Output the (X, Y) coordinate of the center of the cell containing the given text.  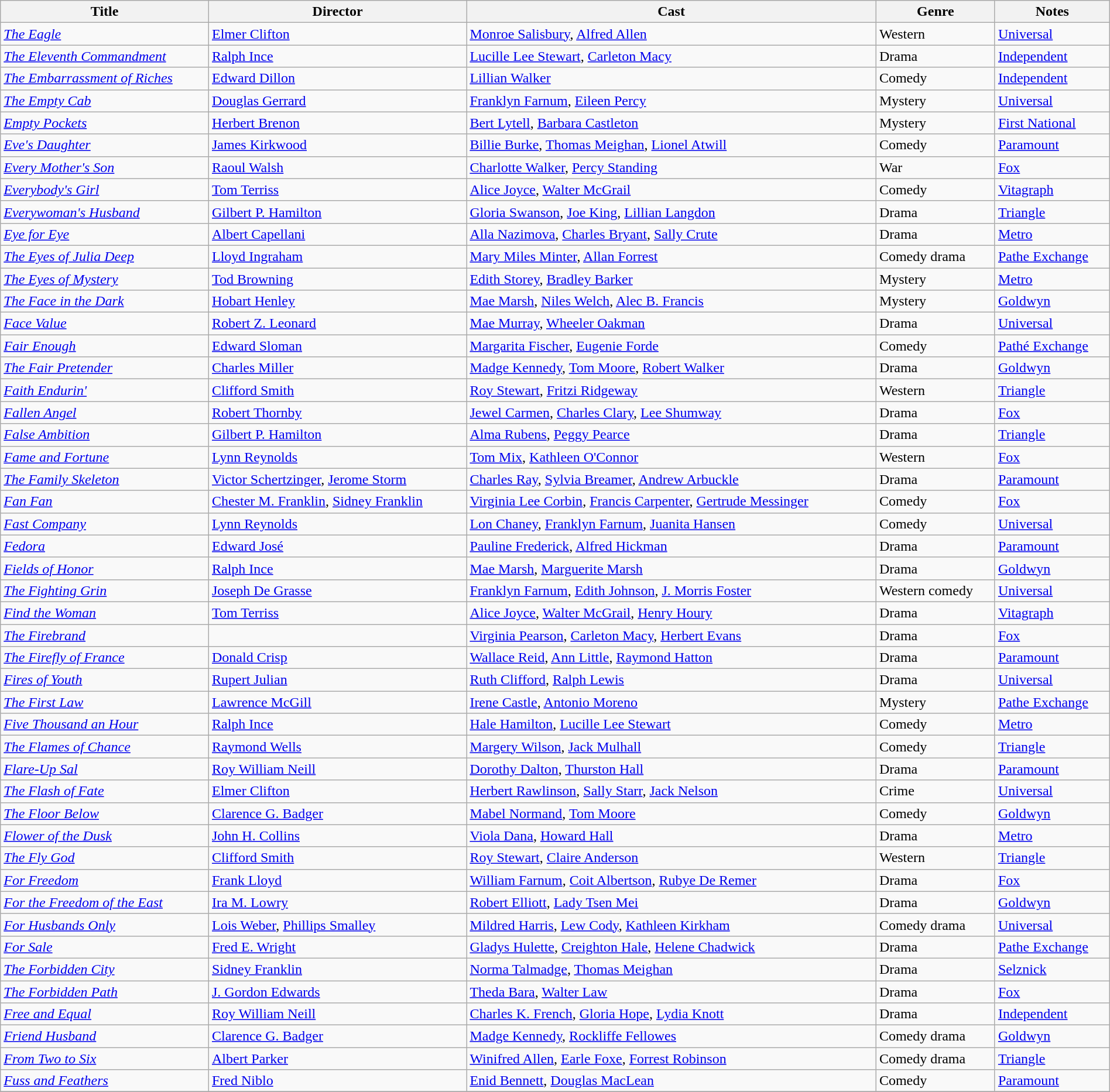
Irene Castle, Antonio Moreno (672, 702)
Franklyn Farnum, Eileen Percy (672, 101)
Fred E. Wright (337, 947)
Fallen Angel (105, 413)
Eye for Eye (105, 234)
Empty Pockets (105, 123)
Western comedy (936, 590)
Gladys Hulette, Creighton Hale, Helene Chadwick (672, 947)
Tom Mix, Kathleen O'Connor (672, 457)
Fast Company (105, 524)
Billie Burke, Thomas Meighan, Lionel Atwill (672, 145)
Friend Husband (105, 1036)
Fields of Honor (105, 568)
Hale Hamilton, Lucille Lee Stewart (672, 724)
Virginia Pearson, Carleton Macy, Herbert Evans (672, 635)
Douglas Gerrard (337, 101)
Ira M. Lowry (337, 902)
Alice Joyce, Walter McGrail, Henry Houry (672, 613)
From Two to Six (105, 1059)
Viola Dana, Howard Hall (672, 836)
Donald Crisp (337, 658)
Edward José (337, 546)
Fred Niblo (337, 1081)
For Sale (105, 947)
Winifred Allen, Earle Foxe, Forrest Robinson (672, 1059)
Lon Chaney, Franklyn Farnum, Juanita Hansen (672, 524)
The Face in the Dark (105, 301)
Fan Fan (105, 502)
The Embarrassment of Riches (105, 78)
Edward Sloman (337, 346)
The Forbidden Path (105, 992)
The Empty Cab (105, 101)
Sidney Franklin (337, 969)
Lucille Lee Stewart, Carleton Macy (672, 56)
Monroe Salisbury, Alfred Allen (672, 34)
Alla Nazimova, Charles Bryant, Sally Crute (672, 234)
Genre (936, 12)
Pauline Frederick, Alfred Hickman (672, 546)
The Flames of Chance (105, 747)
Alma Rubens, Peggy Pearce (672, 435)
For the Freedom of the East (105, 902)
Mildred Harris, Lew Cody, Kathleen Kirkham (672, 925)
War (936, 167)
Lloyd Ingraham (337, 256)
Eve's Daughter (105, 145)
Jewel Carmen, Charles Clary, Lee Shumway (672, 413)
Bert Lytell, Barbara Castleton (672, 123)
Enid Bennett, Douglas MacLean (672, 1081)
Selznick (1052, 969)
Five Thousand an Hour (105, 724)
Franklyn Farnum, Edith Johnson, J. Morris Foster (672, 590)
Tod Browning (337, 279)
The Firebrand (105, 635)
James Kirkwood (337, 145)
William Farnum, Coit Albertson, Rubye De Remer (672, 880)
Hobart Henley (337, 301)
Charles Miller (337, 368)
Fame and Fortune (105, 457)
Crime (936, 791)
Fuss and Feathers (105, 1081)
First National (1052, 123)
Charlotte Walker, Percy Standing (672, 167)
Gloria Swanson, Joe King, Lillian Langdon (672, 212)
The Eyes of Mystery (105, 279)
Theda Bara, Walter Law (672, 992)
Lois Weber, Phillips Smalley (337, 925)
Everybody's Girl (105, 190)
Ruth Clifford, Ralph Lewis (672, 680)
Mabel Normand, Tom Moore (672, 813)
Pathé Exchange (1052, 346)
Every Mother's Son (105, 167)
Title (105, 12)
Flower of the Dusk (105, 836)
Virginia Lee Corbin, Francis Carpenter, Gertrude Messinger (672, 502)
Herbert Rawlinson, Sally Starr, Jack Nelson (672, 791)
Raoul Walsh (337, 167)
False Ambition (105, 435)
Madge Kennedy, Rockliffe Fellowes (672, 1036)
Free and Equal (105, 1014)
Director (337, 12)
Victor Schertzinger, Jerome Storm (337, 479)
Edith Storey, Bradley Barker (672, 279)
Faith Endurin' (105, 390)
The Flash of Fate (105, 791)
Charles K. French, Gloria Hope, Lydia Knott (672, 1014)
Raymond Wells (337, 747)
The Family Skeleton (105, 479)
J. Gordon Edwards (337, 992)
Dorothy Dalton, Thurston Hall (672, 769)
Mae Marsh, Niles Welch, Alec B. Francis (672, 301)
The Firefly of France (105, 658)
The Forbidden City (105, 969)
Mary Miles Minter, Allan Forrest (672, 256)
Flare-Up Sal (105, 769)
Edward Dillon (337, 78)
Roy Stewart, Fritzi Ridgeway (672, 390)
Fair Enough (105, 346)
Face Value (105, 324)
Rupert Julian (337, 680)
Alice Joyce, Walter McGrail (672, 190)
Fedora (105, 546)
Charles Ray, Sylvia Breamer, Andrew Arbuckle (672, 479)
Albert Parker (337, 1059)
Wallace Reid, Ann Little, Raymond Hatton (672, 658)
Cast (672, 12)
The Eyes of Julia Deep (105, 256)
John H. Collins (337, 836)
Mae Marsh, Marguerite Marsh (672, 568)
The Fighting Grin (105, 590)
The First Law (105, 702)
Find the Woman (105, 613)
Margarita Fischer, Eugenie Forde (672, 346)
The Floor Below (105, 813)
Mae Murray, Wheeler Oakman (672, 324)
Norma Talmadge, Thomas Meighan (672, 969)
Albert Capellani (337, 234)
Robert Elliott, Lady Tsen Mei (672, 902)
Robert Thornby (337, 413)
Robert Z. Leonard (337, 324)
Notes (1052, 12)
Chester M. Franklin, Sidney Franklin (337, 502)
Joseph De Grasse (337, 590)
Herbert Brenon (337, 123)
Roy Stewart, Claire Anderson (672, 858)
Frank Lloyd (337, 880)
The Fly God (105, 858)
Everywoman's Husband (105, 212)
Fires of Youth (105, 680)
Lawrence McGill (337, 702)
Margery Wilson, Jack Mulhall (672, 747)
For Husbands Only (105, 925)
The Eagle (105, 34)
For Freedom (105, 880)
Lillian Walker (672, 78)
The Eleventh Commandment (105, 56)
The Fair Pretender (105, 368)
Madge Kennedy, Tom Moore, Robert Walker (672, 368)
